Return the (x, y) coordinate for the center point of the cell that contains the specified text.  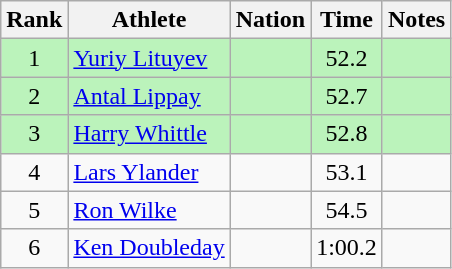
2 (34, 96)
Nation (270, 20)
Yuriy Lituyev (149, 58)
Notes (416, 20)
54.5 (347, 210)
Antal Lippay (149, 96)
5 (34, 210)
Harry Whittle (149, 134)
53.1 (347, 172)
6 (34, 248)
52.8 (347, 134)
Time (347, 20)
Ron Wilke (149, 210)
3 (34, 134)
4 (34, 172)
Ken Doubleday (149, 248)
52.7 (347, 96)
1:00.2 (347, 248)
1 (34, 58)
Athlete (149, 20)
Lars Ylander (149, 172)
Rank (34, 20)
52.2 (347, 58)
